Return the (x, y) coordinate for the center point of the cell that contains the specified text.  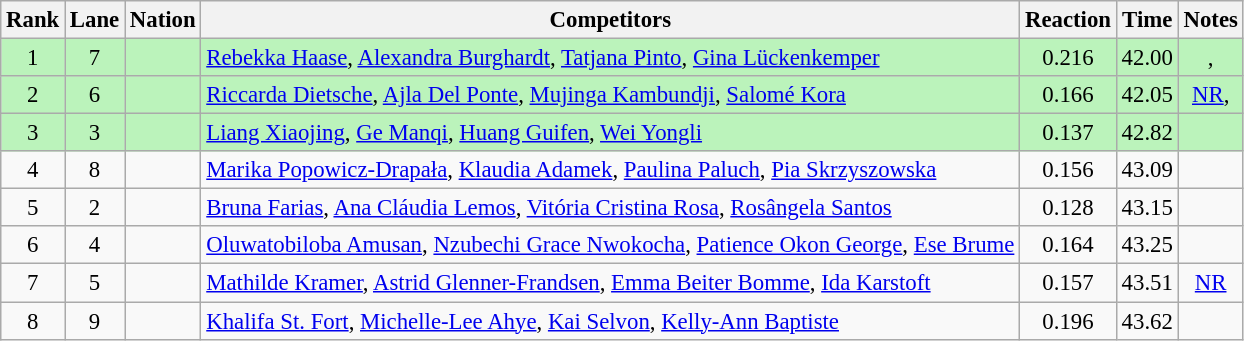
NR, (1210, 95)
43.09 (1147, 170)
9 (95, 321)
0.156 (1068, 170)
Mathilde Kramer, Astrid Glenner-Frandsen, Emma Beiter Bomme, Ida Karstoft (610, 283)
Time (1147, 20)
0.196 (1068, 321)
Marika Popowicz-Drapała, Klaudia Adamek, Paulina Paluch, Pia Skrzyszowska (610, 170)
Riccarda Dietsche, Ajla Del Ponte, Mujinga Kambundji, Salomé Kora (610, 95)
Notes (1210, 20)
43.62 (1147, 321)
Liang Xiaojing, Ge Manqi, Huang Guifen, Wei Yongli (610, 133)
Rebekka Haase, Alexandra Burghardt, Tatjana Pinto, Gina Lückenkemper (610, 58)
Rank (33, 20)
Reaction (1068, 20)
43.25 (1147, 245)
0.157 (1068, 283)
42.05 (1147, 95)
43.51 (1147, 283)
0.137 (1068, 133)
NR (1210, 283)
, (1210, 58)
Oluwatobiloba Amusan, Nzubechi Grace Nwokocha, Patience Okon George, Ese Brume (610, 245)
Nation (163, 20)
0.166 (1068, 95)
0.164 (1068, 245)
Lane (95, 20)
42.00 (1147, 58)
42.82 (1147, 133)
Khalifa St. Fort, Michelle-Lee Ahye, Kai Selvon, Kelly-Ann Baptiste (610, 321)
Bruna Farias, Ana Cláudia Lemos, Vitória Cristina Rosa, Rosângela Santos (610, 208)
0.216 (1068, 58)
43.15 (1147, 208)
Competitors (610, 20)
1 (33, 58)
0.128 (1068, 208)
